Capture the cell that displays the provided text and extract its (x, y) central coordinate. 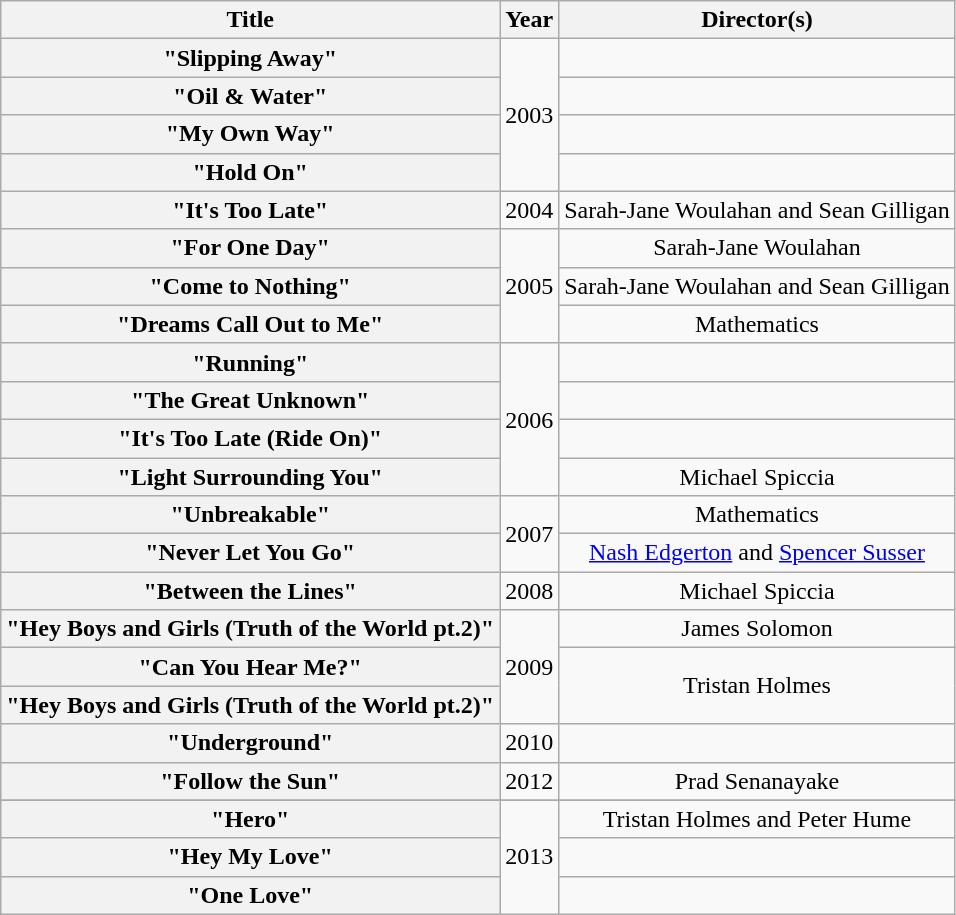
2003 (530, 115)
Prad Senanayake (758, 781)
Title (250, 20)
"Hey My Love" (250, 857)
"One Love" (250, 895)
2012 (530, 781)
"Unbreakable" (250, 515)
"It's Too Late (Ride On)" (250, 438)
"For One Day" (250, 248)
"Underground" (250, 743)
2005 (530, 286)
"It's Too Late" (250, 210)
"Never Let You Go" (250, 553)
"Light Surrounding You" (250, 477)
"Dreams Call Out to Me" (250, 324)
"Running" (250, 362)
Tristan Holmes and Peter Hume (758, 819)
2007 (530, 534)
"Follow the Sun" (250, 781)
Director(s) (758, 20)
Sarah-Jane Woulahan (758, 248)
2010 (530, 743)
"Slipping Away" (250, 58)
2009 (530, 667)
"Hero" (250, 819)
2004 (530, 210)
Nash Edgerton and Spencer Susser (758, 553)
"Between the Lines" (250, 591)
"Come to Nothing" (250, 286)
Year (530, 20)
2013 (530, 857)
"Hold On" (250, 172)
"Can You Hear Me?" (250, 667)
2008 (530, 591)
"Oil & Water" (250, 96)
James Solomon (758, 629)
"The Great Unknown" (250, 400)
2006 (530, 419)
"My Own Way" (250, 134)
Tristan Holmes (758, 686)
